Return (x, y) of the center of cell containing provided text 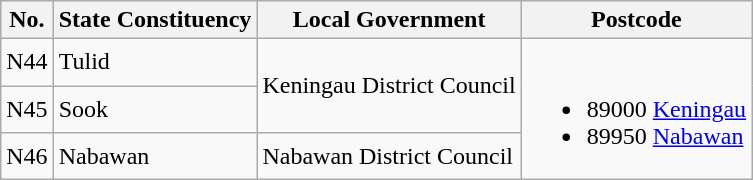
Postcode (636, 20)
No. (27, 20)
89000 Keningau89950 Nabawan (636, 109)
Sook (155, 110)
Keningau District Council (389, 86)
Tulid (155, 62)
Nabawan (155, 156)
State Constituency (155, 20)
N45 (27, 110)
Local Government (389, 20)
N44 (27, 62)
Nabawan District Council (389, 156)
N46 (27, 156)
